Locate the cell with the specified text and output its (X, Y) center coordinate. 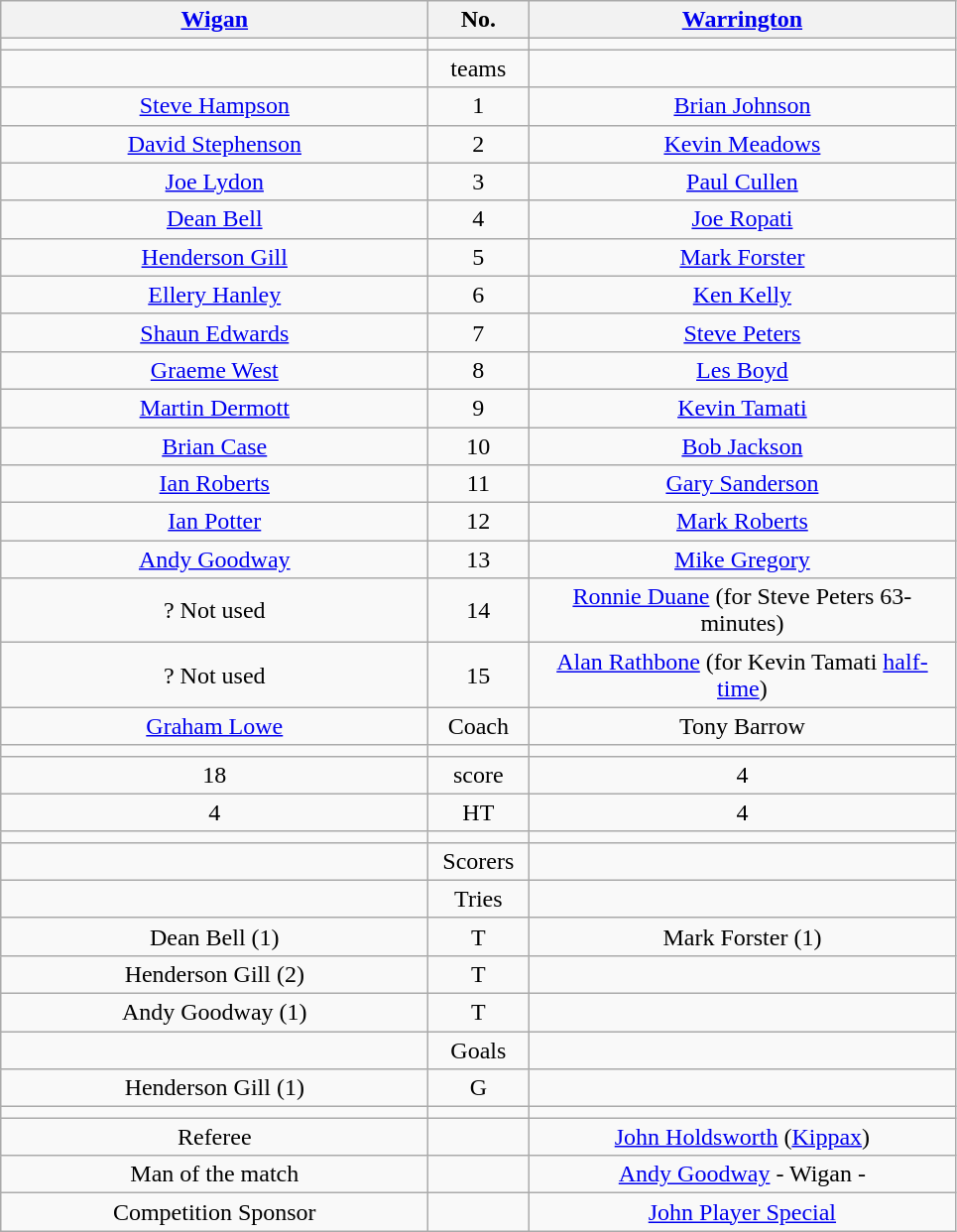
6 (478, 295)
18 (214, 775)
Alan Rathbone (for Kevin Tamati half-time) (742, 675)
Andy Goodway - Wigan - (742, 1174)
Gary Sanderson (742, 484)
Joe Ropati (742, 219)
11 (478, 484)
Wigan (214, 20)
David Stephenson (214, 144)
Bob Jackson (742, 445)
1 (478, 106)
Goals (478, 1050)
Mark Forster (742, 257)
Henderson Gill (2) (214, 974)
Joe Lydon (214, 182)
Paul Cullen (742, 182)
John Player Special (742, 1212)
Brian Johnson (742, 106)
Dean Bell (214, 219)
score (478, 775)
Brian Case (214, 445)
Andy Goodway (214, 559)
Mark Forster (1) (742, 936)
5 (478, 257)
Les Boyd (742, 370)
Warrington (742, 20)
Henderson Gill (214, 257)
Ian Roberts (214, 484)
Graham Lowe (214, 726)
Henderson Gill (1) (214, 1088)
8 (478, 370)
teams (478, 68)
Ian Potter (214, 522)
Tony Barrow (742, 726)
9 (478, 408)
G (478, 1088)
Coach (478, 726)
7 (478, 332)
Ronnie Duane (for Steve Peters 63-minutes) (742, 611)
Tries (478, 899)
12 (478, 522)
Man of the match (214, 1174)
Ellery Hanley (214, 295)
John Holdsworth (Kippax) (742, 1137)
HT (478, 812)
Steve Hampson (214, 106)
Scorers (478, 861)
Competition Sponsor (214, 1212)
Martin Dermott (214, 408)
No. (478, 20)
Kevin Tamati (742, 408)
Mike Gregory (742, 559)
15 (478, 675)
Shaun Edwards (214, 332)
3 (478, 182)
Ken Kelly (742, 295)
10 (478, 445)
Andy Goodway (1) (214, 1012)
13 (478, 559)
Mark Roberts (742, 522)
Kevin Meadows (742, 144)
Graeme West (214, 370)
14 (478, 611)
Dean Bell (1) (214, 936)
Referee (214, 1137)
2 (478, 144)
Steve Peters (742, 332)
